For the text-containing cell, return its midpoint in [x, y] coordinate format. 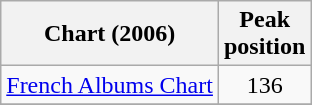
136 [264, 85]
Peakposition [264, 34]
Chart (2006) [110, 34]
French Albums Chart [110, 85]
